Pinpoint the cell where the given text exists, returning its [X, Y] midpoint coordinate. 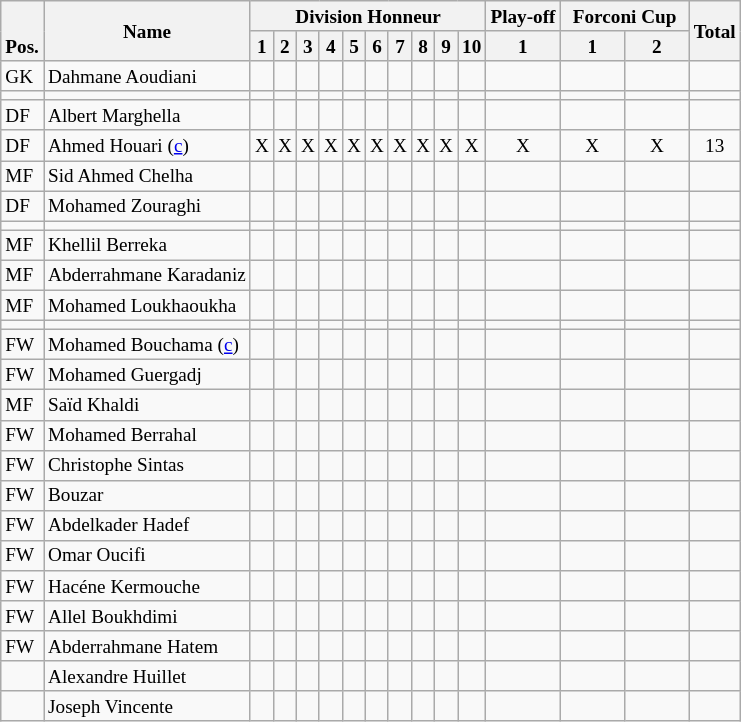
Abderrahmane Hatem [148, 646]
Albert Marghella [148, 115]
Play-off [523, 16]
Saïd Khaldi [148, 405]
Mohamed Zouraghi [148, 206]
9 [446, 46]
Abderrahmane Karadaniz [148, 275]
Hacéne Kermouche [148, 585]
Mohamed Berrahal [148, 435]
Division Honneur [368, 16]
Mohamed Loukhaoukha [148, 305]
Bouzar [148, 495]
Mohamed Guergadj [148, 375]
Forconi Cup [624, 16]
Khellil Berreka [148, 245]
Total [714, 31]
Christophe Sintas [148, 465]
Dahmane Aoudiani [148, 76]
4 [330, 46]
Alexandre Huillet [148, 676]
Omar Oucifi [148, 555]
Abdelkader Hadef [148, 525]
GK [22, 76]
10 [472, 46]
Sid Ahmed Chelha [148, 175]
6 [376, 46]
7 [400, 46]
Name [148, 31]
5 [354, 46]
8 [422, 46]
3 [308, 46]
Mohamed Bouchama (c) [148, 344]
13 [714, 145]
Ahmed Houari (c) [148, 145]
Allel Boukhdimi [148, 616]
Pos. [22, 31]
Joseph Vincente [148, 706]
